Identify which cell holds the provided text, then report its (X, Y) central coordinate. 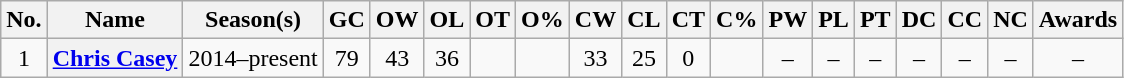
No. (24, 20)
NC (1011, 20)
Season(s) (253, 20)
43 (397, 58)
0 (688, 58)
33 (595, 58)
GC (346, 20)
DC (919, 20)
25 (644, 58)
C% (737, 20)
36 (447, 58)
Awards (1078, 20)
Chris Casey (115, 58)
PL (834, 20)
O% (543, 20)
PW (788, 20)
OW (397, 20)
CT (688, 20)
79 (346, 58)
PT (875, 20)
CW (595, 20)
OL (447, 20)
CC (965, 20)
CL (644, 20)
Name (115, 20)
1 (24, 58)
OT (493, 20)
2014–present (253, 58)
